From the cell containing the given text, extract its center point as [x, y] coordinate. 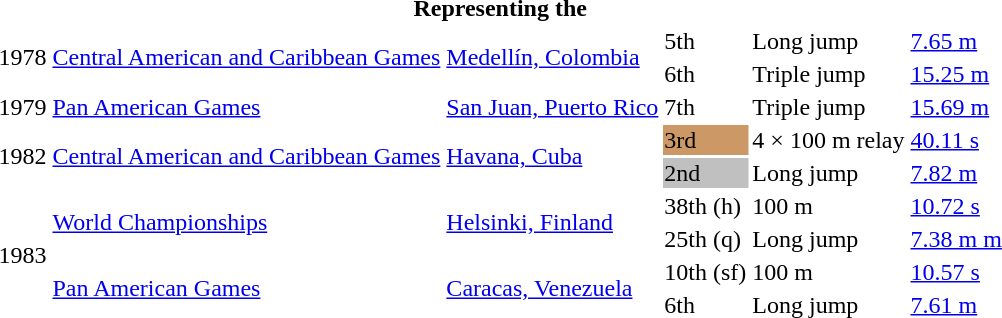
Havana, Cuba [552, 156]
Helsinki, Finland [552, 222]
World Championships [246, 222]
Medellín, Colombia [552, 58]
San Juan, Puerto Rico [552, 107]
Pan American Games [246, 107]
4 × 100 m relay [828, 140]
38th (h) [706, 206]
3rd [706, 140]
5th [706, 41]
25th (q) [706, 239]
10th (sf) [706, 272]
2nd [706, 173]
6th [706, 74]
7th [706, 107]
